Extract the [x, y] coordinate from the center of the cell holding the provided text.  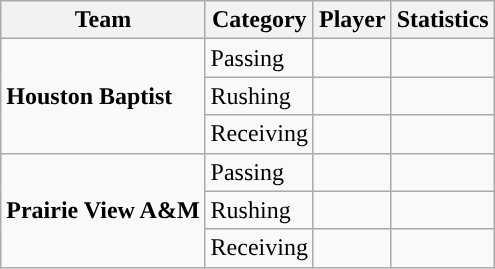
Team [103, 20]
Houston Baptist [103, 96]
Statistics [442, 20]
Prairie View A&M [103, 210]
Player [352, 20]
Category [259, 20]
